Search for the cell housing the specified text and yield its [x, y] center coordinate. 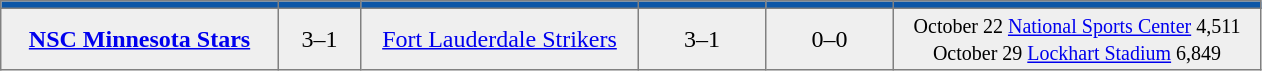
NSC Minnesota Stars [140, 39]
Fort Lauderdale Strikers [500, 39]
0–0 [830, 39]
October 22 National Sports Center 4,511October 29 Lockhart Stadium 6,849 [1077, 39]
